Determine the [X, Y] coordinate at the center of the cell enclosing the given text.  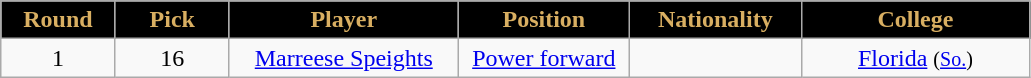
Power forward [544, 58]
Nationality [716, 20]
Round [58, 20]
16 [172, 58]
1 [58, 58]
Position [544, 20]
Florida (So.) [916, 58]
Player [344, 20]
Marreese Speights [344, 58]
College [916, 20]
Pick [172, 20]
